Pinpoint the cell where the given text exists, returning its (X, Y) midpoint coordinate. 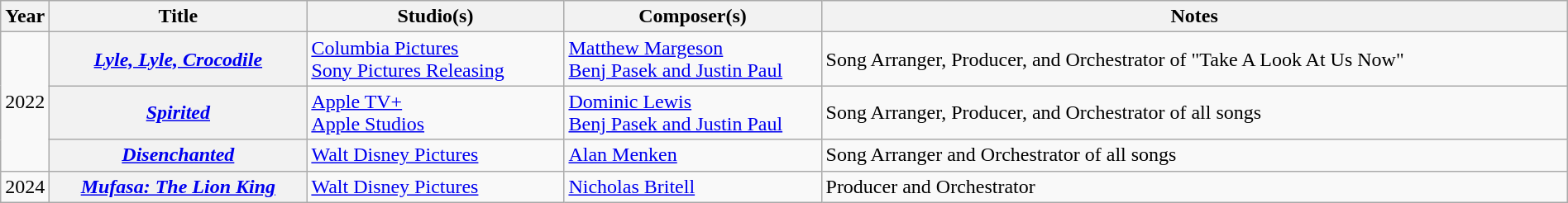
Song Arranger, Producer, and Orchestrator of "Take A Look At Us Now" (1194, 59)
Year (25, 17)
Disenchanted (179, 155)
2022 (25, 101)
Columbia PicturesSony Pictures Releasing (435, 59)
Matthew MargesonBenj Pasek and Justin Paul (693, 59)
2024 (25, 186)
Composer(s) (693, 17)
Song Arranger, Producer, and Orchestrator of all songs (1194, 112)
Nicholas Britell (693, 186)
Spirited (179, 112)
Producer and Orchestrator (1194, 186)
Lyle, Lyle, Crocodile (179, 59)
Apple TV+Apple Studios (435, 112)
Song Arranger and Orchestrator of all songs (1194, 155)
Notes (1194, 17)
Mufasa: The Lion King (179, 186)
Alan Menken (693, 155)
Studio(s) (435, 17)
Dominic LewisBenj Pasek and Justin Paul (693, 112)
Title (179, 17)
